For the text-containing cell, return its midpoint in [x, y] coordinate format. 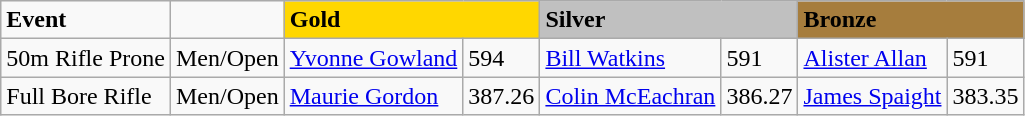
Bronze [911, 20]
383.35 [986, 96]
386.27 [760, 96]
594 [502, 58]
Bill Watkins [630, 58]
Yvonne Gowland [374, 58]
Maurie Gordon [374, 96]
James Spaight [872, 96]
Gold [412, 20]
Event [86, 20]
Full Bore Rifle [86, 96]
Silver [669, 20]
387.26 [502, 96]
50m Rifle Prone [86, 58]
Alister Allan [872, 58]
Colin McEachran [630, 96]
